Pinpoint the cell where the given text exists, returning its (X, Y) midpoint coordinate. 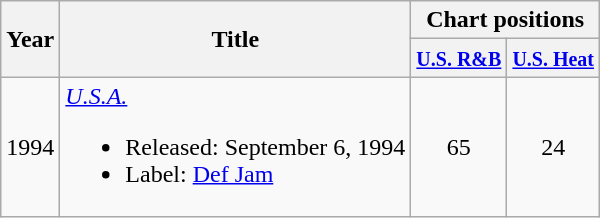
U.S. R&B (459, 58)
Title (236, 39)
65 (459, 147)
U.S.A.Released: September 6, 1994Label: Def Jam (236, 147)
24 (554, 147)
1994 (30, 147)
Year (30, 39)
Chart positions (506, 20)
U.S. Heat (554, 58)
